Provide the (X, Y) coordinate of the cell's center where the given text is located.  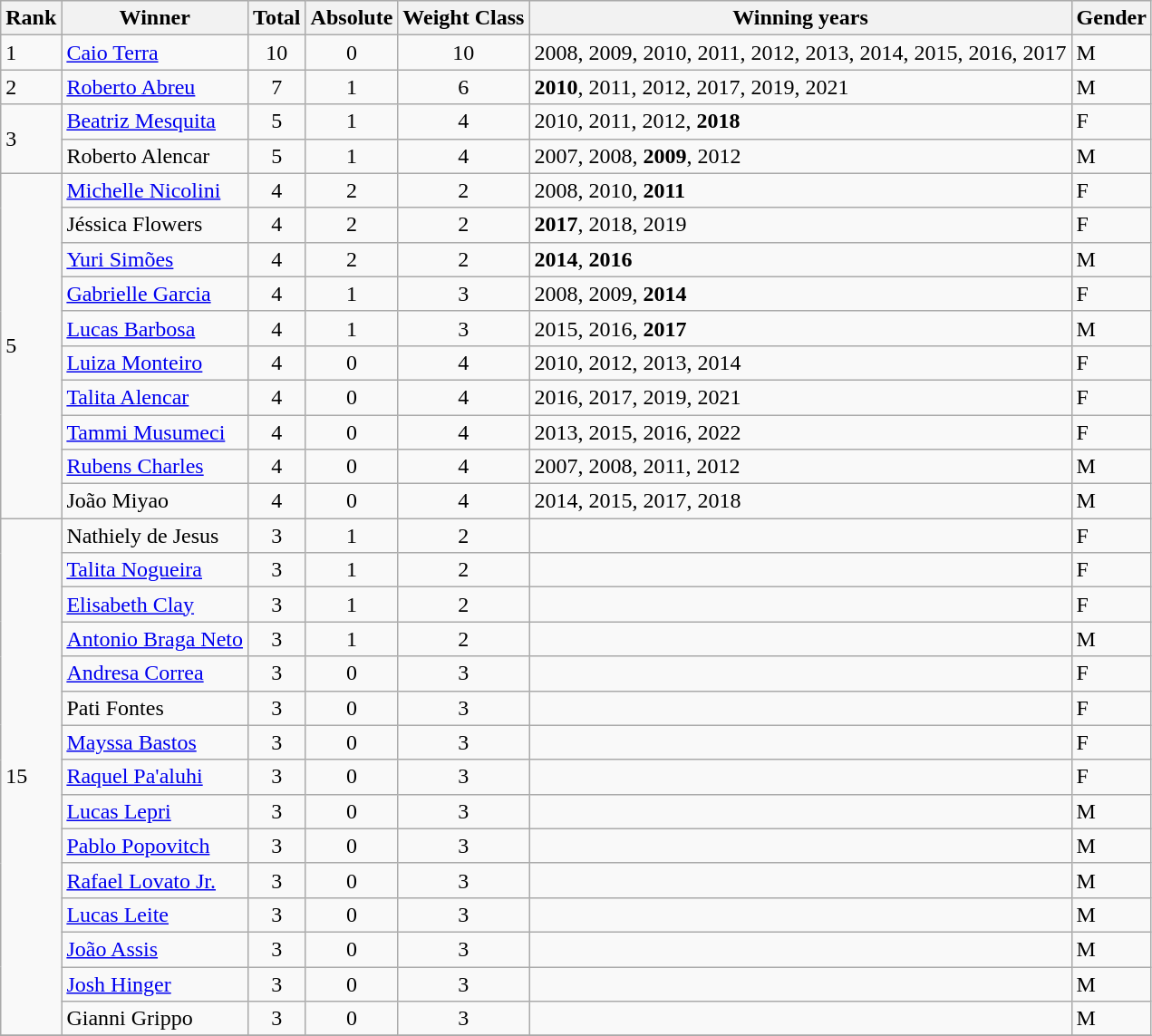
Andresa Correa (155, 673)
Rafael Lovato Jr. (155, 880)
Lucas Barbosa (155, 328)
Winning years (800, 18)
Rubens Charles (155, 467)
2016, 2017, 2019, 2021 (800, 397)
Pati Fontes (155, 708)
2015, 2016, 2017 (800, 328)
Raquel Pa'aluhi (155, 777)
15 (31, 778)
Roberto Abreu (155, 87)
Elisabeth Clay (155, 605)
2017, 2018, 2019 (800, 225)
Tammi Musumeci (155, 432)
Roberto Alencar (155, 156)
Lucas Lepri (155, 811)
Caio Terra (155, 53)
Gianni Grippo (155, 1019)
2013, 2015, 2016, 2022 (800, 432)
2014, 2016 (800, 259)
João Miyao (155, 501)
Josh Hinger (155, 983)
Jéssica Flowers (155, 225)
2010, 2012, 2013, 2014 (800, 363)
2007, 2008, 2009, 2012 (800, 156)
Luiza Monteiro (155, 363)
7 (277, 87)
2010, 2011, 2012, 2018 (800, 121)
Yuri Simões (155, 259)
2008, 2009, 2010, 2011, 2012, 2013, 2014, 2015, 2016, 2017 (800, 53)
Nathiely de Jesus (155, 536)
2008, 2010, 2011 (800, 190)
Mayssa Bastos (155, 742)
2014, 2015, 2017, 2018 (800, 501)
Michelle Nicolini (155, 190)
Winner (155, 18)
Pablo Popovitch (155, 846)
Gender (1111, 18)
Rank (31, 18)
Talita Alencar (155, 397)
Antonio Braga Neto (155, 639)
2008, 2009, 2014 (800, 294)
2007, 2008, 2011, 2012 (800, 467)
Total (277, 18)
Gabrielle Garcia (155, 294)
Talita Nogueira (155, 570)
João Assis (155, 949)
Weight Class (464, 18)
6 (464, 87)
Absolute (352, 18)
Lucas Leite (155, 915)
2010, 2011, 2012, 2017, 2019, 2021 (800, 87)
Beatriz Mesquita (155, 121)
